Scan for the cell matching the given text and deliver its [x, y] coordinate at center. 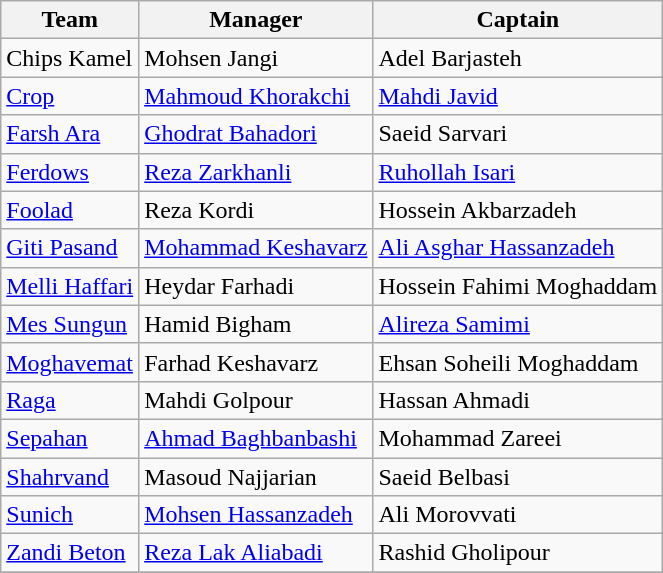
Heydar Farhadi [256, 286]
Manager [256, 20]
Hossein Akbarzadeh [518, 210]
Chips Kamel [70, 58]
Ali Morovvati [518, 515]
Reza Lak Aliabadi [256, 553]
Melli Haffari [70, 286]
Crop [70, 96]
Saeid Belbasi [518, 477]
Ruhollah Isari [518, 172]
Saeid Sarvari [518, 134]
Mohammad Keshavarz [256, 248]
Ahmad Baghbanbashi [256, 438]
Sunich [70, 515]
Ghodrat Bahadori [256, 134]
Raga [70, 400]
Masoud Najjarian [256, 477]
Giti Pasand [70, 248]
Mohsen Hassanzadeh [256, 515]
Mahmoud Khorakchi [256, 96]
Adel Barjasteh [518, 58]
Foolad [70, 210]
Reza Kordi [256, 210]
Hamid Bigham [256, 324]
Mohammad Zareei [518, 438]
Ehsan Soheili Moghaddam [518, 362]
Zandi Beton [70, 553]
Ferdows [70, 172]
Sepahan [70, 438]
Mahdi Javid [518, 96]
Hassan Ahmadi [518, 400]
Rashid Gholipour [518, 553]
Team [70, 20]
Mahdi Golpour [256, 400]
Alireza Samimi [518, 324]
Farsh Ara [70, 134]
Reza Zarkhanli [256, 172]
Captain [518, 20]
Moghavemat [70, 362]
Mohsen Jangi [256, 58]
Mes Sungun [70, 324]
Shahrvand [70, 477]
Farhad Keshavarz [256, 362]
Hossein Fahimi Moghaddam [518, 286]
Ali Asghar Hassanzadeh [518, 248]
